Return the (X, Y) coordinate for the center point of the cell that contains the specified text.  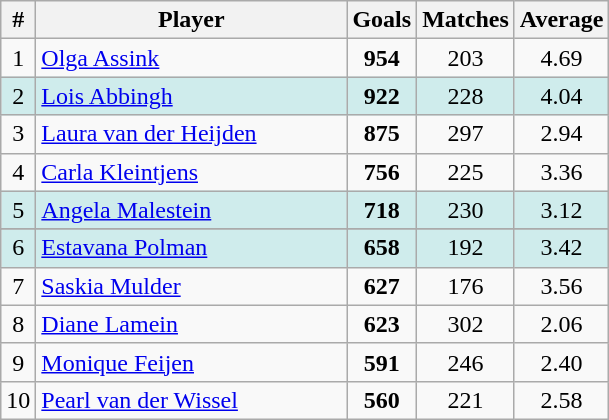
2.58 (562, 400)
7 (18, 286)
192 (466, 248)
3 (18, 134)
Carla Kleintjens (192, 172)
10 (18, 400)
658 (382, 248)
1 (18, 58)
718 (382, 210)
Player (192, 20)
627 (382, 286)
591 (382, 362)
Angela Malestein (192, 210)
2.40 (562, 362)
2.94 (562, 134)
297 (466, 134)
3.42 (562, 248)
Average (562, 20)
230 (466, 210)
Matches (466, 20)
Diane Lamein (192, 324)
Pearl van der Wissel (192, 400)
4 (18, 172)
225 (466, 172)
9 (18, 362)
Monique Feijen (192, 362)
246 (466, 362)
4.04 (562, 96)
922 (382, 96)
2 (18, 96)
Goals (382, 20)
954 (382, 58)
560 (382, 400)
176 (466, 286)
3.56 (562, 286)
623 (382, 324)
8 (18, 324)
756 (382, 172)
3.36 (562, 172)
Laura van der Heijden (192, 134)
4.69 (562, 58)
Olga Assink (192, 58)
203 (466, 58)
875 (382, 134)
5 (18, 210)
3.12 (562, 210)
Estavana Polman (192, 248)
2.06 (562, 324)
Saskia Mulder (192, 286)
228 (466, 96)
Lois Abbingh (192, 96)
302 (466, 324)
221 (466, 400)
6 (18, 248)
# (18, 20)
